Provide the (x, y) coordinate of the cell's center where the given text is located.  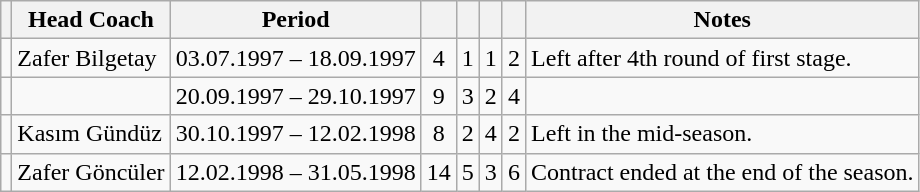
30.10.1997 – 12.02.1998 (296, 134)
8 (438, 134)
14 (438, 172)
20.09.1997 – 29.10.1997 (296, 96)
5 (468, 172)
Zafer Göncüler (91, 172)
Zafer Bilgetay (91, 58)
12.02.1998 – 31.05.1998 (296, 172)
Head Coach (91, 20)
Kasım Gündüz (91, 134)
Notes (722, 20)
Contract ended at the end of the season. (722, 172)
Left in the mid-season. (722, 134)
6 (514, 172)
03.07.1997 – 18.09.1997 (296, 58)
9 (438, 96)
Left after 4th round of first stage. (722, 58)
Period (296, 20)
